Detect which cell encompasses the target text, then output its (x, y) center coordinate. 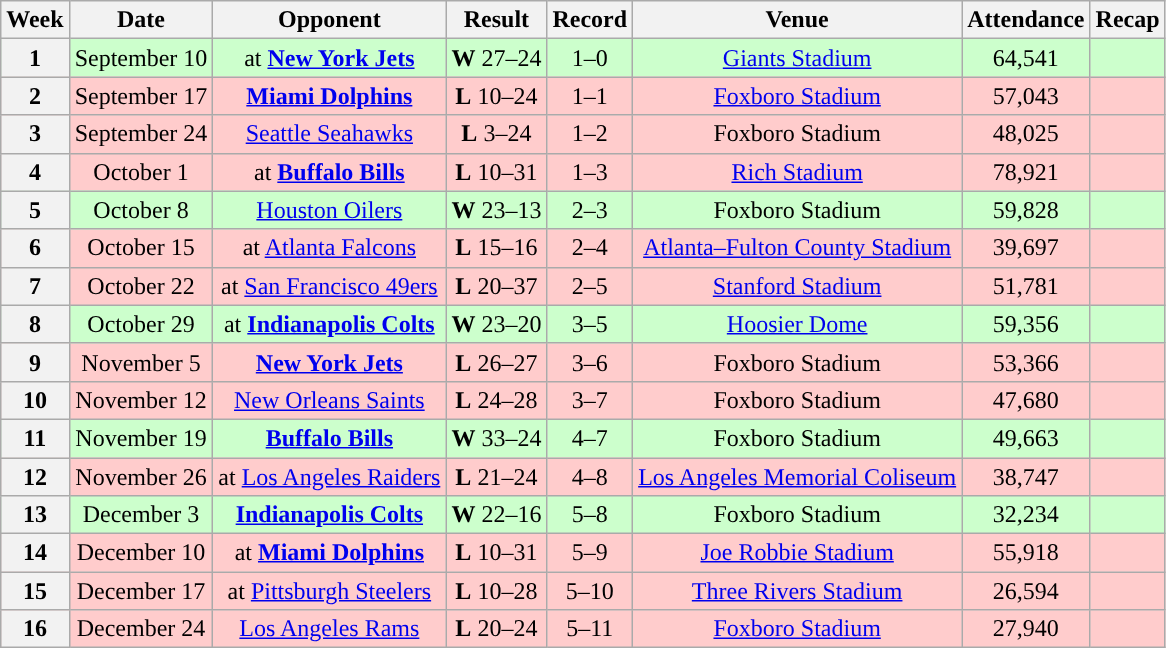
W 27–24 (496, 58)
57,043 (1026, 96)
1 (35, 58)
Houston Oilers (330, 210)
48,025 (1026, 134)
3–5 (590, 324)
Recap (1128, 20)
Buffalo Bills (330, 438)
November 26 (141, 477)
November 19 (141, 438)
2 (35, 96)
1–2 (590, 134)
L 21–24 (496, 477)
Giants Stadium (798, 58)
October 8 (141, 210)
at New York Jets (330, 58)
59,356 (1026, 324)
5 (35, 210)
at Atlanta Falcons (330, 248)
Stanford Stadium (798, 286)
64,541 (1026, 58)
7 (35, 286)
15 (35, 591)
at Los Angeles Raiders (330, 477)
W 23–20 (496, 324)
16 (35, 629)
at Buffalo Bills (330, 172)
Indianapolis Colts (330, 515)
at Indianapolis Colts (330, 324)
6 (35, 248)
59,828 (1026, 210)
L 15–16 (496, 248)
September 10 (141, 58)
L 10–28 (496, 591)
39,697 (1026, 248)
Atlanta–Fulton County Stadium (798, 248)
W 22–16 (496, 515)
Rich Stadium (798, 172)
5–10 (590, 591)
November 5 (141, 362)
at Pittsburgh Steelers (330, 591)
W 23–13 (496, 210)
L 26–27 (496, 362)
L 20–24 (496, 629)
Opponent (330, 20)
Record (590, 20)
13 (35, 515)
L 24–28 (496, 400)
2–3 (590, 210)
78,921 (1026, 172)
5–9 (590, 553)
Result (496, 20)
14 (35, 553)
1–1 (590, 96)
8 (35, 324)
2–5 (590, 286)
Seattle Seahawks (330, 134)
4–7 (590, 438)
Venue (798, 20)
4 (35, 172)
27,940 (1026, 629)
9 (35, 362)
Week (35, 20)
Attendance (1026, 20)
55,918 (1026, 553)
L 10–24 (496, 96)
September 24 (141, 134)
3–7 (590, 400)
5–11 (590, 629)
October 29 (141, 324)
3 (35, 134)
10 (35, 400)
12 (35, 477)
December 17 (141, 591)
December 24 (141, 629)
December 10 (141, 553)
New Orleans Saints (330, 400)
at Miami Dolphins (330, 553)
3–6 (590, 362)
1–3 (590, 172)
New York Jets (330, 362)
51,781 (1026, 286)
26,594 (1026, 591)
53,366 (1026, 362)
at San Francisco 49ers (330, 286)
5–8 (590, 515)
Los Angeles Rams (330, 629)
September 17 (141, 96)
2–4 (590, 248)
1–0 (590, 58)
32,234 (1026, 515)
Miami Dolphins (330, 96)
Date (141, 20)
November 12 (141, 400)
Hoosier Dome (798, 324)
December 3 (141, 515)
Los Angeles Memorial Coliseum (798, 477)
L 3–24 (496, 134)
October 22 (141, 286)
4–8 (590, 477)
49,663 (1026, 438)
Joe Robbie Stadium (798, 553)
11 (35, 438)
W 33–24 (496, 438)
Three Rivers Stadium (798, 591)
October 15 (141, 248)
38,747 (1026, 477)
October 1 (141, 172)
47,680 (1026, 400)
L 20–37 (496, 286)
